Return (X, Y) of the center of cell containing provided text 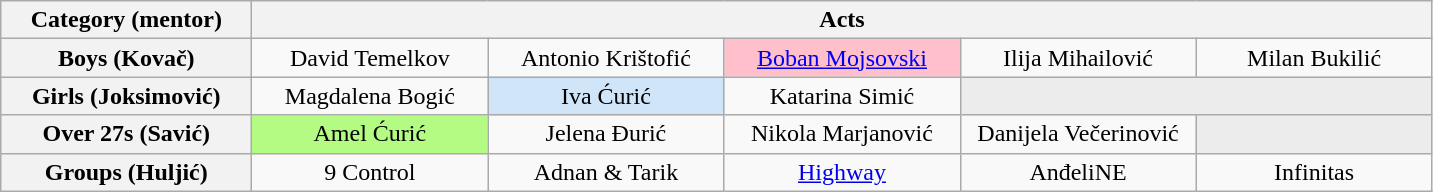
Acts (842, 20)
Katarina Simić (842, 96)
Jelena Đurić (606, 134)
Groups (Huljić) (126, 172)
Highway (842, 172)
Girls (Joksimović) (126, 96)
Boys (Kovač) (126, 58)
Over 27s (Savić) (126, 134)
Iva Ćurić (606, 96)
Antonio Krištofić (606, 58)
David Temelkov (370, 58)
Boban Mojsovski (842, 58)
AnđeliNE (1078, 172)
Amel Ćurić (370, 134)
Ilija Mihailović (1078, 58)
Milan Bukilić (1314, 58)
Nikola Marjanović (842, 134)
Danijela Večerinović (1078, 134)
9 Control (370, 172)
Magdalena Bogić (370, 96)
Infinitas (1314, 172)
Category (mentor) (126, 20)
Adnan & Tarik (606, 172)
